Identify which cell holds the provided text, then report its [x, y] central coordinate. 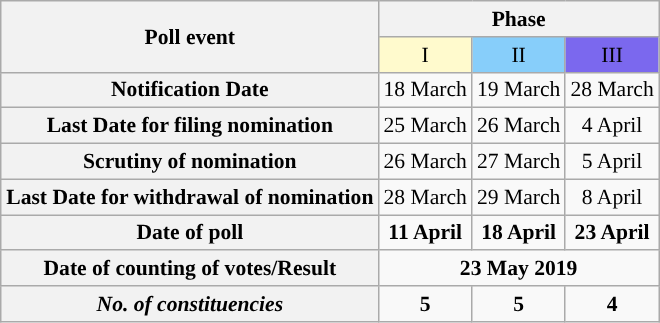
Date of poll [190, 232]
Last Date for withdrawal of nomination [190, 197]
No. of constituencies [190, 304]
18 March [424, 90]
Notification Date [190, 90]
8 April [612, 197]
29 March [518, 197]
25 March [424, 126]
11 April [424, 232]
19 March [518, 90]
III [612, 54]
23 May 2019 [518, 268]
Scrutiny of nomination [190, 161]
Date of counting of votes/Result [190, 268]
5 April [612, 161]
I [424, 54]
Poll event [190, 36]
4 April [612, 126]
Last Date for filing nomination [190, 126]
23 April [612, 232]
Phase [518, 19]
27 March [518, 161]
4 [612, 304]
18 April [518, 232]
II [518, 54]
